Return [X, Y] of the center of cell containing provided text 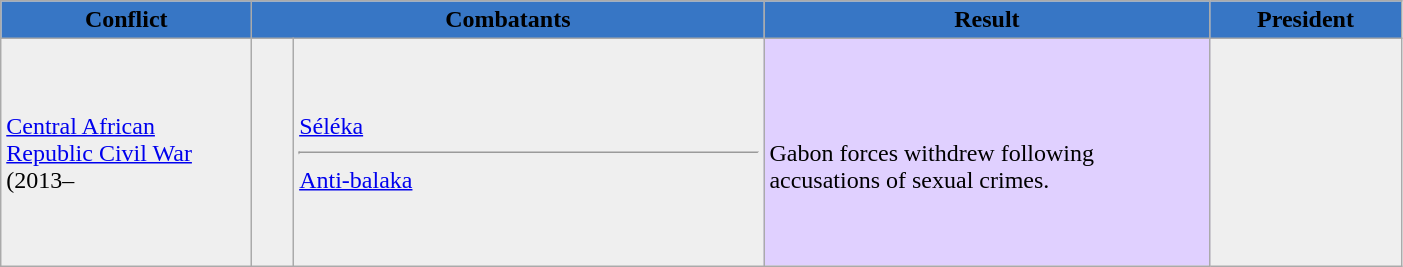
Combatants [508, 20]
Gabon forces withdrew following accusations of sexual crimes. [987, 152]
Central African Republic Civil War(2013– [126, 152]
Séléka Anti-balaka [529, 152]
Result [987, 20]
Conflict [126, 20]
President [1306, 20]
